Provide the [X, Y] coordinate of the cell's center where the given text is located.  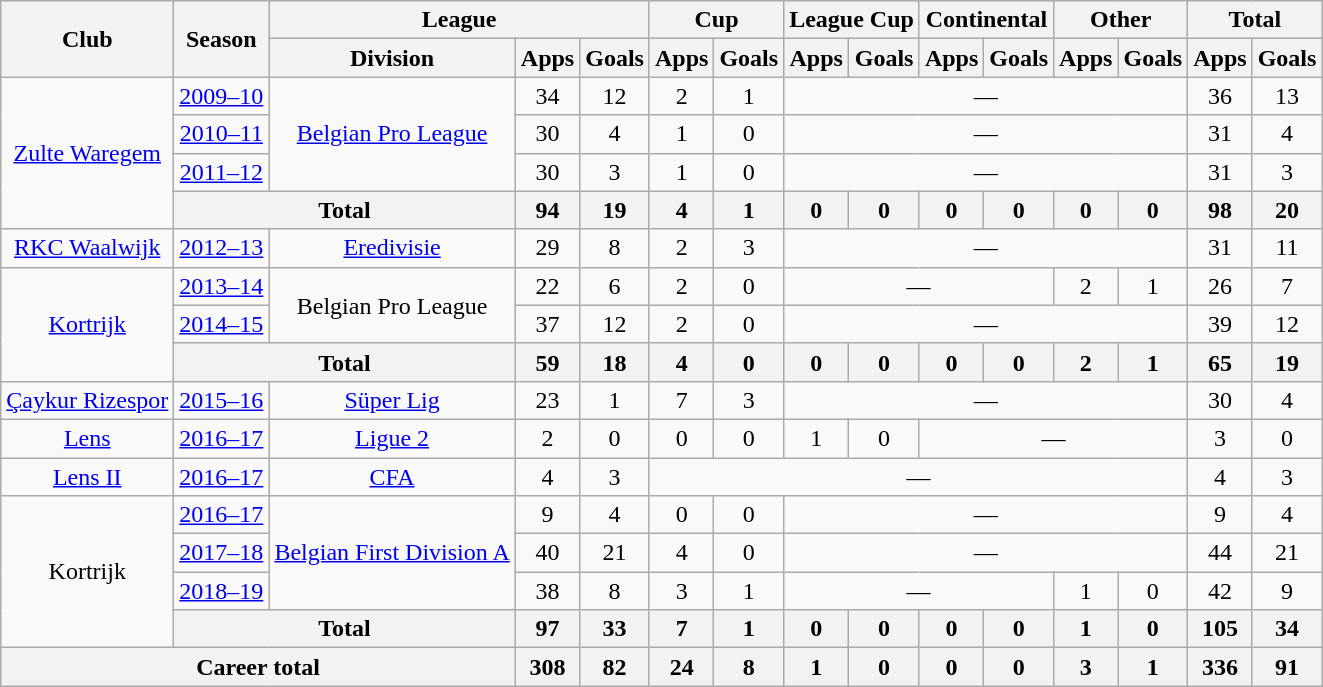
24 [681, 667]
98 [1220, 210]
18 [615, 362]
23 [547, 400]
40 [547, 553]
Career total [258, 667]
336 [1220, 667]
Cup [716, 20]
2011–12 [222, 172]
CFA [392, 477]
29 [547, 248]
33 [615, 629]
RKC Waalwijk [88, 248]
82 [615, 667]
Lens [88, 438]
97 [547, 629]
Süper Lig [392, 400]
59 [547, 362]
11 [1287, 248]
65 [1220, 362]
37 [547, 324]
22 [547, 286]
League Cup [852, 20]
Eredivisie [392, 248]
Other [1121, 20]
Çaykur Rizespor [88, 400]
26 [1220, 286]
Ligue 2 [392, 438]
42 [1220, 591]
Continental [986, 20]
36 [1220, 96]
2015–16 [222, 400]
Lens II [88, 477]
2017–18 [222, 553]
Zulte Waregem [88, 153]
2014–15 [222, 324]
Club [88, 39]
44 [1220, 553]
94 [547, 210]
38 [547, 591]
20 [1287, 210]
13 [1287, 96]
Belgian First Division A [392, 553]
Division [392, 58]
2012–13 [222, 248]
6 [615, 286]
2013–14 [222, 286]
League [460, 20]
105 [1220, 629]
Season [222, 39]
2009–10 [222, 96]
39 [1220, 324]
91 [1287, 667]
2010–11 [222, 134]
2018–19 [222, 591]
308 [547, 667]
